Capture the cell that displays the provided text and extract its [x, y] central coordinate. 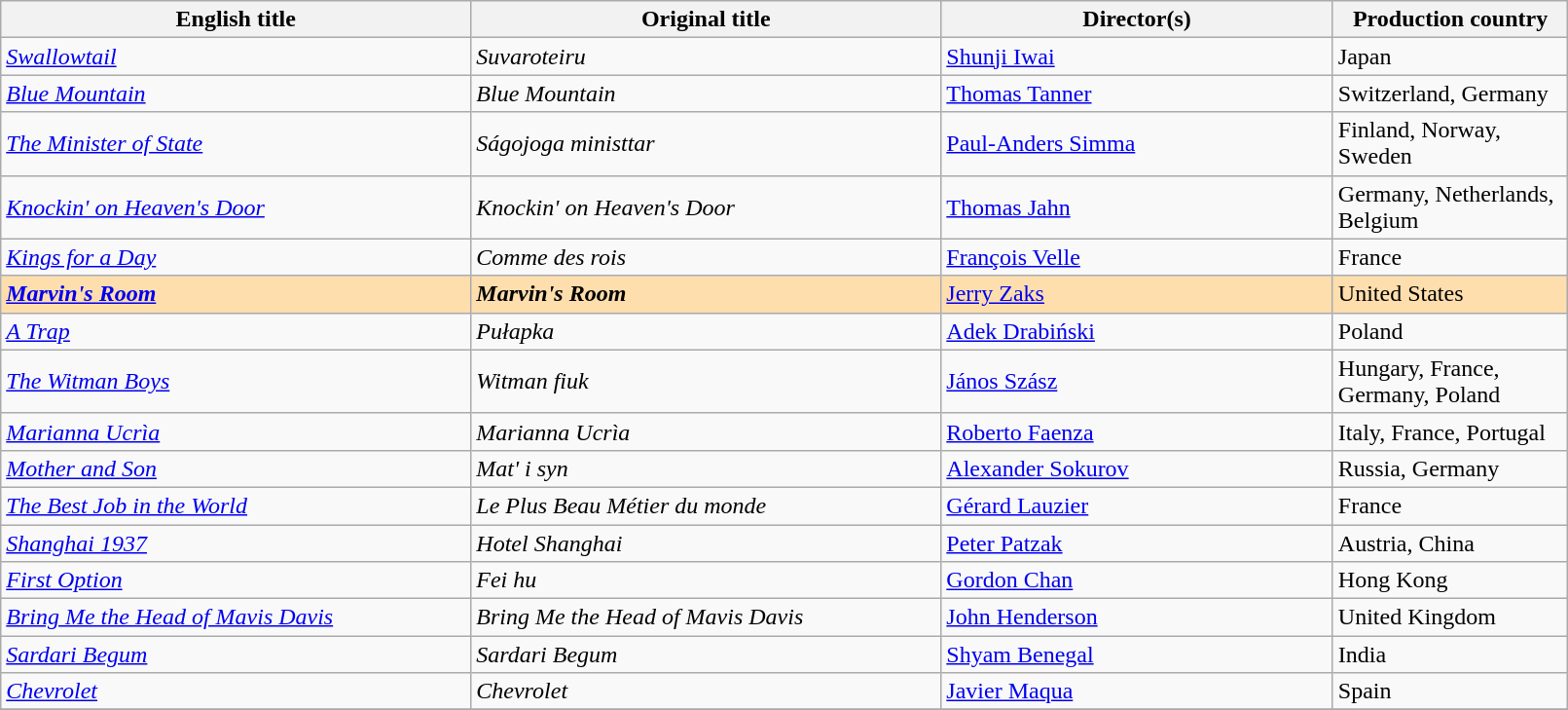
Hungary, France, Germany, Poland [1450, 382]
János Szász [1137, 382]
Javier Maqua [1137, 691]
Fei hu [707, 580]
Peter Patzak [1137, 542]
The Witman Boys [236, 382]
Swallowtail [236, 56]
Shyam Benegal [1137, 654]
Spain [1450, 691]
A Trap [236, 331]
First Option [236, 580]
Adek Drabiński [1137, 331]
Jerry Zaks [1137, 294]
Mat' i syn [707, 468]
Japan [1450, 56]
English title [236, 19]
Germany, Netherlands, Belgium [1450, 206]
India [1450, 654]
Pułapka [707, 331]
Russia, Germany [1450, 468]
Gérard Lauzier [1137, 505]
Director(s) [1137, 19]
Alexander Sokurov [1137, 468]
Poland [1450, 331]
Austria, China [1450, 542]
Hong Kong [1450, 580]
Witman fiuk [707, 382]
Roberto Faenza [1137, 431]
Suvaroteiru [707, 56]
Mother and Son [236, 468]
Kings for a Day [236, 257]
François Velle [1137, 257]
The Minister of State [236, 144]
The Best Job in the World [236, 505]
Ságojoga ministtar [707, 144]
Comme des rois [707, 257]
Shunji Iwai [1137, 56]
Finland, Norway, Sweden [1450, 144]
United States [1450, 294]
Thomas Jahn [1137, 206]
Gordon Chan [1137, 580]
Shanghai 1937 [236, 542]
Le Plus Beau Métier du monde [707, 505]
Italy, France, Portugal [1450, 431]
Original title [707, 19]
Production country [1450, 19]
Thomas Tanner [1137, 93]
John Henderson [1137, 617]
United Kingdom [1450, 617]
Switzerland, Germany [1450, 93]
Paul-Anders Simma [1137, 144]
Hotel Shanghai [707, 542]
